Provide the [X, Y] coordinate of the cell's center where the given text is located.  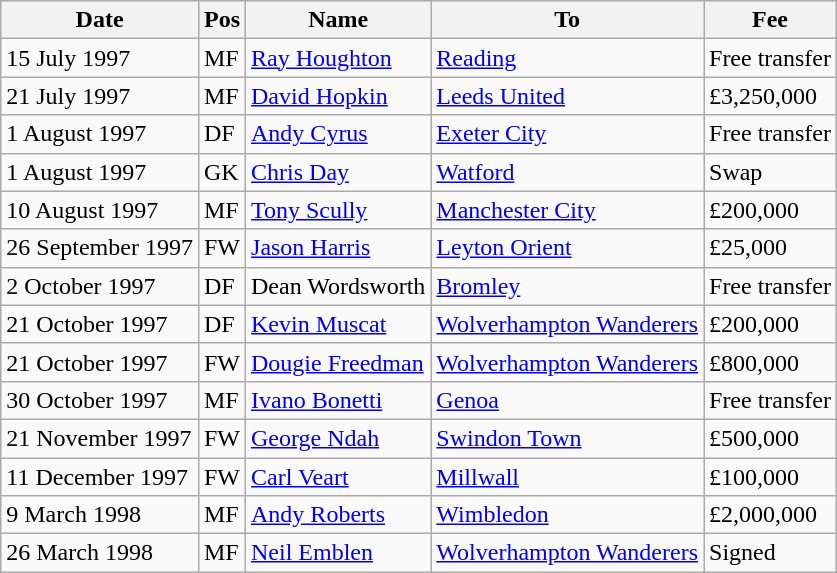
Dean Wordsworth [338, 286]
15 July 1997 [100, 58]
30 October 1997 [100, 400]
Leyton Orient [568, 248]
GK [222, 172]
Name [338, 20]
Millwall [568, 477]
Ray Houghton [338, 58]
10 August 1997 [100, 210]
David Hopkin [338, 96]
£800,000 [770, 362]
26 September 1997 [100, 248]
Andy Cyrus [338, 134]
Bromley [568, 286]
£2,000,000 [770, 515]
Wimbledon [568, 515]
Andy Roberts [338, 515]
21 November 1997 [100, 438]
George Ndah [338, 438]
Ivano Bonetti [338, 400]
9 March 1998 [100, 515]
21 July 1997 [100, 96]
To [568, 20]
Jason Harris [338, 248]
Neil Emblen [338, 553]
Genoa [568, 400]
Watford [568, 172]
Leeds United [568, 96]
£25,000 [770, 248]
Signed [770, 553]
Date [100, 20]
Dougie Freedman [338, 362]
2 October 1997 [100, 286]
Chris Day [338, 172]
26 March 1998 [100, 553]
£500,000 [770, 438]
Pos [222, 20]
Carl Veart [338, 477]
11 December 1997 [100, 477]
Manchester City [568, 210]
Fee [770, 20]
Reading [568, 58]
Exeter City [568, 134]
£100,000 [770, 477]
Kevin Muscat [338, 324]
£3,250,000 [770, 96]
Swap [770, 172]
Swindon Town [568, 438]
Tony Scully [338, 210]
